Output the [X, Y] coordinate of the center of the cell containing the given text.  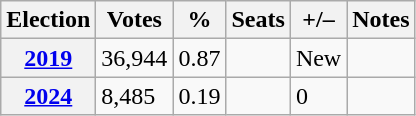
0 [318, 96]
8,485 [134, 96]
New [318, 58]
2024 [48, 96]
2019 [48, 58]
Votes [134, 20]
0.87 [200, 58]
+/– [318, 20]
Seats [258, 20]
36,944 [134, 58]
0.19 [200, 96]
Notes [381, 20]
% [200, 20]
Election [48, 20]
